Provide the [x, y] coordinate of the cell's center where the given text is located.  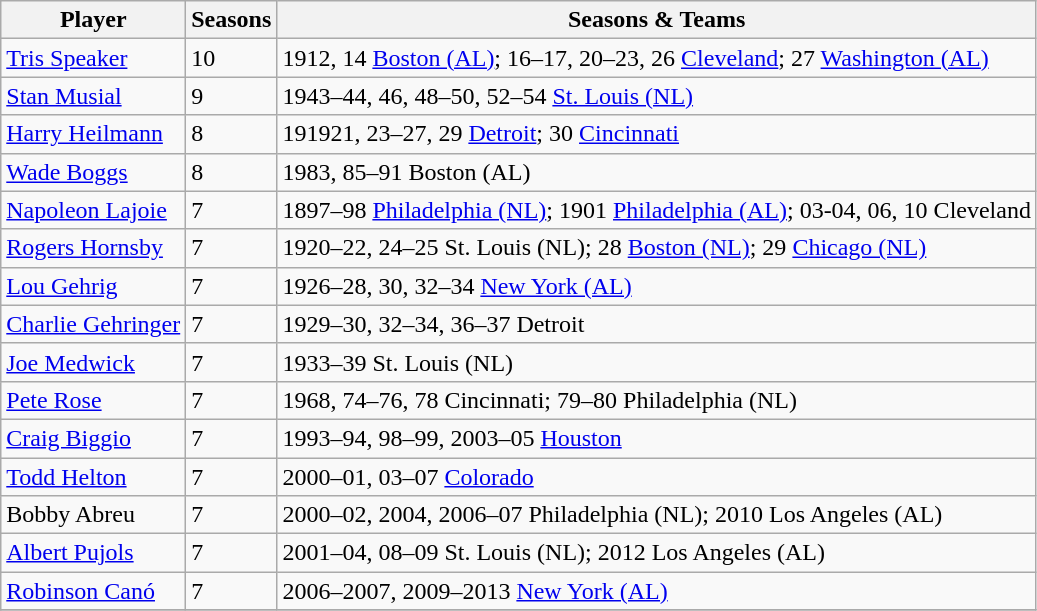
Albert Pujols [94, 553]
1926–28, 30, 32–34 New York (AL) [657, 286]
Lou Gehrig [94, 286]
1993–94, 98–99, 2003–05 Houston [657, 438]
10 [232, 58]
Stan Musial [94, 96]
1897–98 Philadelphia (NL); 1901 Philadelphia (AL); 03-04, 06, 10 Cleveland [657, 210]
1912, 14 Boston (AL); 16–17, 20–23, 26 Cleveland; 27 Washington (AL) [657, 58]
Craig Biggio [94, 438]
Player [94, 20]
1920–22, 24–25 St. Louis (NL); 28 Boston (NL); 29 Chicago (NL) [657, 248]
9 [232, 96]
1968, 74–76, 78 Cincinnati; 79–80 Philadelphia (NL) [657, 400]
Charlie Gehringer [94, 324]
Pete Rose [94, 400]
Tris Speaker [94, 58]
2000–02, 2004, 2006–07 Philadelphia (NL); 2010 Los Angeles (AL) [657, 515]
2006–2007, 2009–2013 New York (AL) [657, 591]
Rogers Hornsby [94, 248]
Seasons [232, 20]
2001–04, 08–09 St. Louis (NL); 2012 Los Angeles (AL) [657, 553]
Napoleon Lajoie [94, 210]
1983, 85–91 Boston (AL) [657, 172]
Bobby Abreu [94, 515]
2000–01, 03–07 Colorado [657, 477]
Wade Boggs [94, 172]
Todd Helton [94, 477]
Robinson Canó [94, 591]
191921, 23–27, 29 Detroit; 30 Cincinnati [657, 134]
1943–44, 46, 48–50, 52–54 St. Louis (NL) [657, 96]
Seasons & Teams [657, 20]
1933–39 St. Louis (NL) [657, 362]
Harry Heilmann [94, 134]
Joe Medwick [94, 362]
1929–30, 32–34, 36–37 Detroit [657, 324]
